Pinpoint the cell where the given text exists, returning its [x, y] midpoint coordinate. 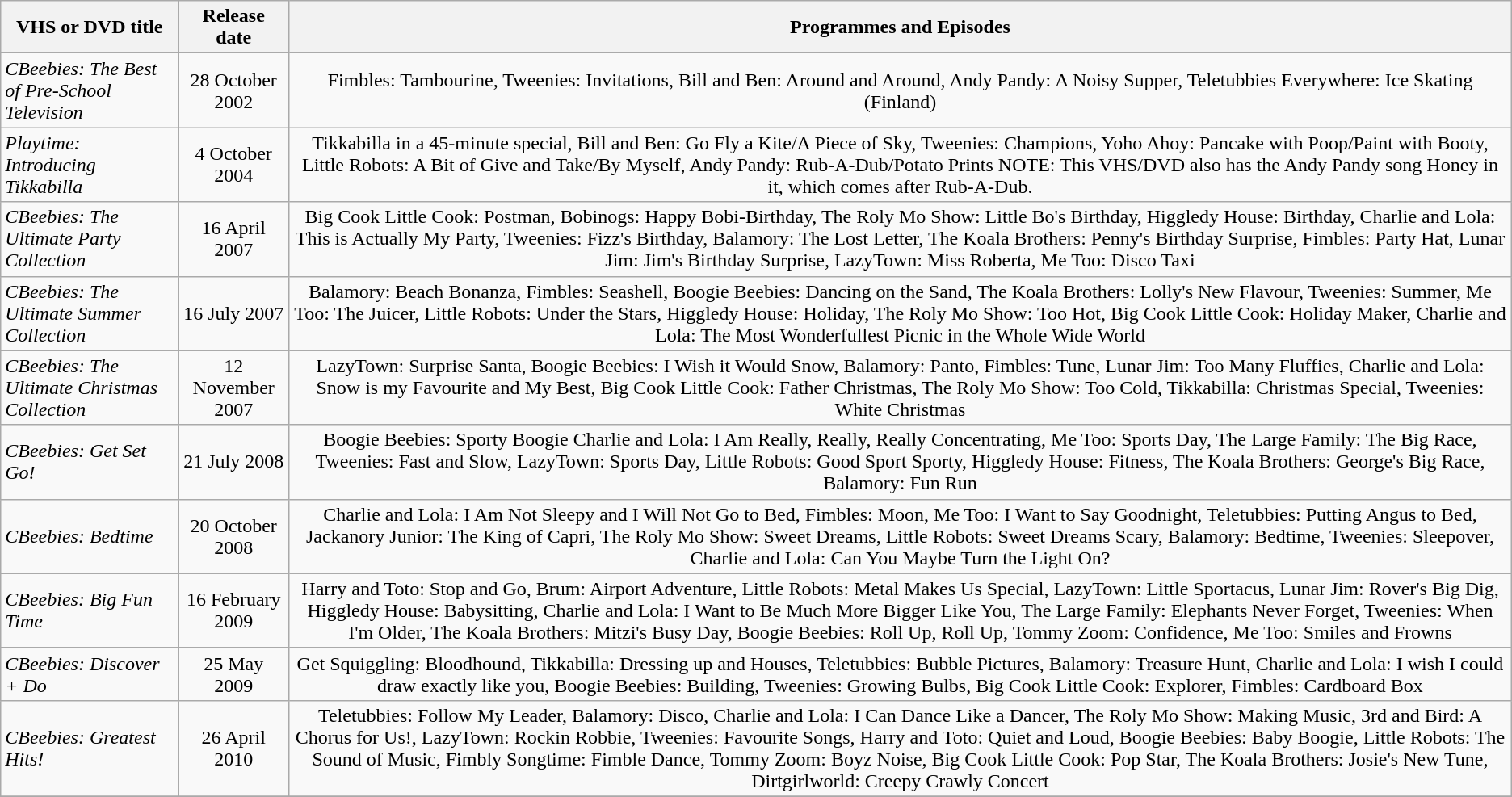
16 April 2007 [234, 239]
CBeebies: Get Set Go! [90, 462]
25 May 2009 [234, 673]
16 July 2007 [234, 313]
21 July 2008 [234, 462]
CBeebies: The Ultimate Party Collection [90, 239]
CBeebies: Discover + Do [90, 673]
26 April 2010 [234, 748]
VHS or DVD title [90, 27]
Programmes and Episodes [901, 27]
12 November 2007 [234, 388]
CBeebies: Bedtime [90, 536]
Release date [234, 27]
16 February 2009 [234, 610]
CBeebies: The Ultimate Summer Collection [90, 313]
CBeebies: Greatest Hits! [90, 748]
28 October 2002 [234, 90]
20 October 2008 [234, 536]
4 October 2004 [234, 165]
CBeebies: The Ultimate Christmas Collection [90, 388]
Playtime: Introducing Tikkabilla [90, 165]
CBeebies: The Best of Pre-School Television [90, 90]
CBeebies: Big Fun Time [90, 610]
